Identify which cell holds the provided text, then report its [x, y] central coordinate. 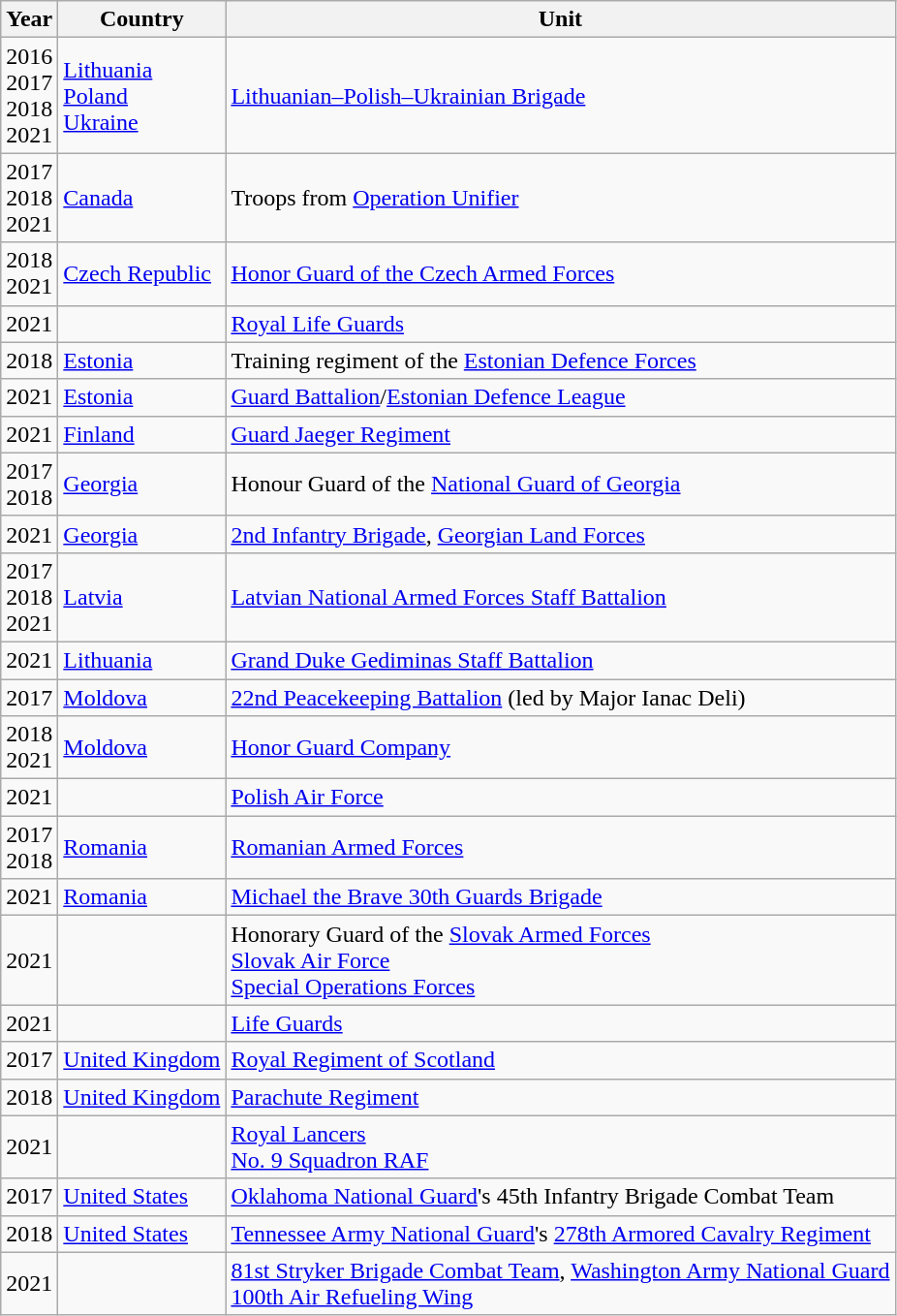
Honor Guard Company [560, 748]
2016201720182021 [29, 95]
Training regiment of the Estonian Defence Forces [560, 360]
Lithuania [141, 660]
Honorary Guard of the Slovak Armed ForcesSlovak Air ForceSpecial Operations Forces [560, 960]
Troops from Operation Unifier [560, 198]
Canada [141, 198]
Lithuania Poland Ukraine [141, 95]
Parachute Regiment [560, 1097]
Life Guards [560, 1023]
Romanian Armed Forces [560, 847]
Lithuanian–Polish–Ukrainian Brigade [560, 95]
22nd Peacekeeping Battalion (led by Major Ianac Deli) [560, 697]
Czech Republic [141, 273]
Latvia [141, 597]
Oklahoma National Guard's 45th Infantry Brigade Combat Team [560, 1197]
Latvian National Armed Forces Staff Battalion [560, 597]
Honour Guard of the National Guard of Georgia [560, 485]
Michael the Brave 30th Guards Brigade [560, 897]
Country [141, 19]
Royal LancersNo. 9 Squadron RAF [560, 1147]
Guard Battalion/Estonian Defence League [560, 397]
81st Stryker Brigade Combat Team, Washington Army National Guard100th Air Refueling Wing [560, 1283]
Polish Air Force [560, 798]
Honor Guard of the Czech Armed Forces [560, 273]
Guard Jaeger Regiment [560, 434]
2nd Infantry Brigade, Georgian Land Forces [560, 534]
Unit [560, 19]
Grand Duke Gediminas Staff Battalion [560, 660]
Royal Life Guards [560, 324]
Royal Regiment of Scotland [560, 1060]
Finland [141, 434]
Tennessee Army National Guard's 278th Armored Cavalry Regiment [560, 1234]
Year [29, 19]
